Locate the cell with the specified text and output its (x, y) center coordinate. 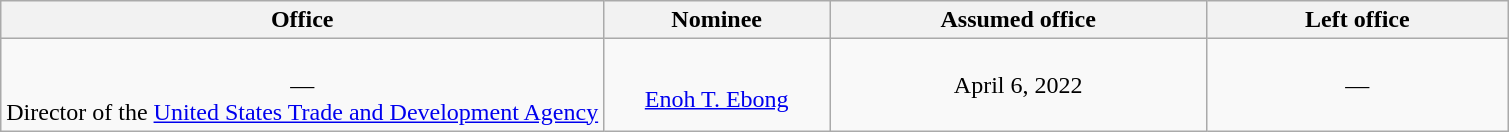
— (1358, 85)
Assumed office (1018, 20)
Nominee (717, 20)
Left office (1358, 20)
April 6, 2022 (1018, 85)
Enoh T. Ebong (717, 85)
Office (302, 20)
—Director of the United States Trade and Development Agency (302, 85)
